Return the (X, Y) coordinate for the center point of the cell that contains the specified text.  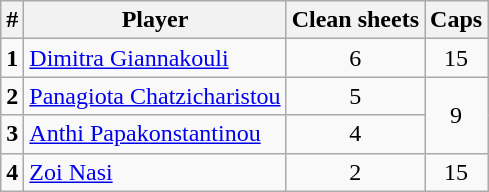
Caps (456, 20)
Panagiota Chatzicharistou (155, 96)
6 (355, 58)
5 (355, 96)
# (12, 20)
3 (12, 134)
Zoi Nasi (155, 172)
Player (155, 20)
Dimitra Giannakouli (155, 58)
Anthi Papakonstantinou (155, 134)
9 (456, 115)
Clean sheets (355, 20)
1 (12, 58)
